Identify which cell holds the provided text, then report its (X, Y) central coordinate. 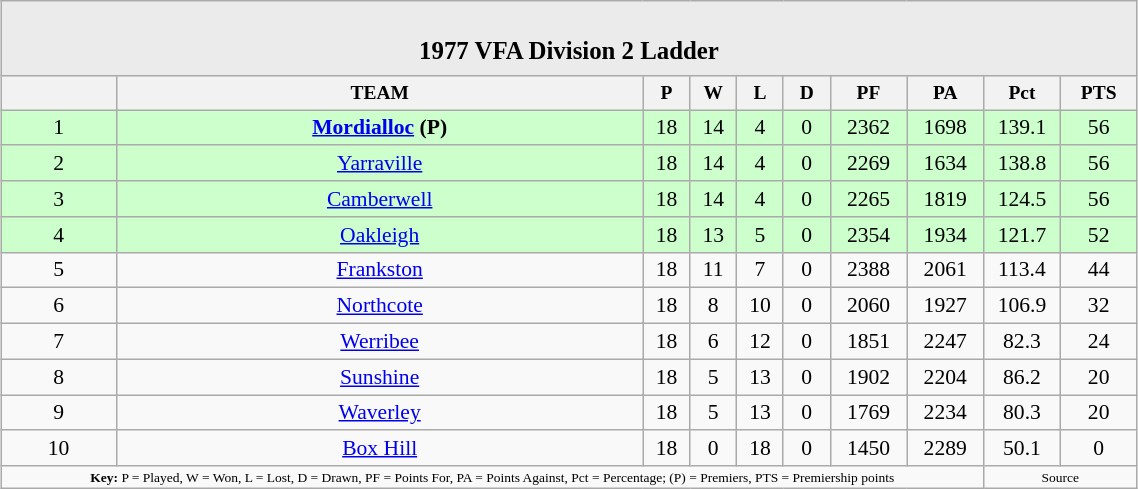
106.9 (1022, 306)
1634 (946, 164)
1 (58, 128)
Werribee (380, 342)
124.5 (1022, 199)
80.3 (1022, 413)
2247 (946, 342)
1450 (868, 449)
Waverley (380, 413)
Source (1060, 477)
Frankston (380, 270)
2362 (868, 128)
Mordialloc (P) (380, 128)
138.8 (1022, 164)
Yarraville (380, 164)
1902 (868, 377)
L (760, 94)
113.4 (1022, 270)
Northcote (380, 306)
82.3 (1022, 342)
2060 (868, 306)
32 (1098, 306)
PA (946, 94)
3 (58, 199)
Camberwell (380, 199)
1851 (868, 342)
Pct (1022, 94)
2265 (868, 199)
D (806, 94)
24 (1098, 342)
1934 (946, 235)
1819 (946, 199)
2234 (946, 413)
52 (1098, 235)
121.7 (1022, 235)
2388 (868, 270)
Key: P = Played, W = Won, L = Lost, D = Drawn, PF = Points For, PA = Points Against, Pct = Percentage; (P) = Premiers, PTS = Premiership points (492, 477)
PF (868, 94)
11 (714, 270)
1927 (946, 306)
1769 (868, 413)
2269 (868, 164)
2 (58, 164)
2061 (946, 270)
139.1 (1022, 128)
50.1 (1022, 449)
1698 (946, 128)
TEAM (380, 94)
Sunshine (380, 377)
Box Hill (380, 449)
W (714, 94)
2289 (946, 449)
Oakleigh (380, 235)
2204 (946, 377)
2354 (868, 235)
86.2 (1022, 377)
P (666, 94)
44 (1098, 270)
9 (58, 413)
PTS (1098, 94)
12 (760, 342)
